Identify which cell holds the provided text, then report its [x, y] central coordinate. 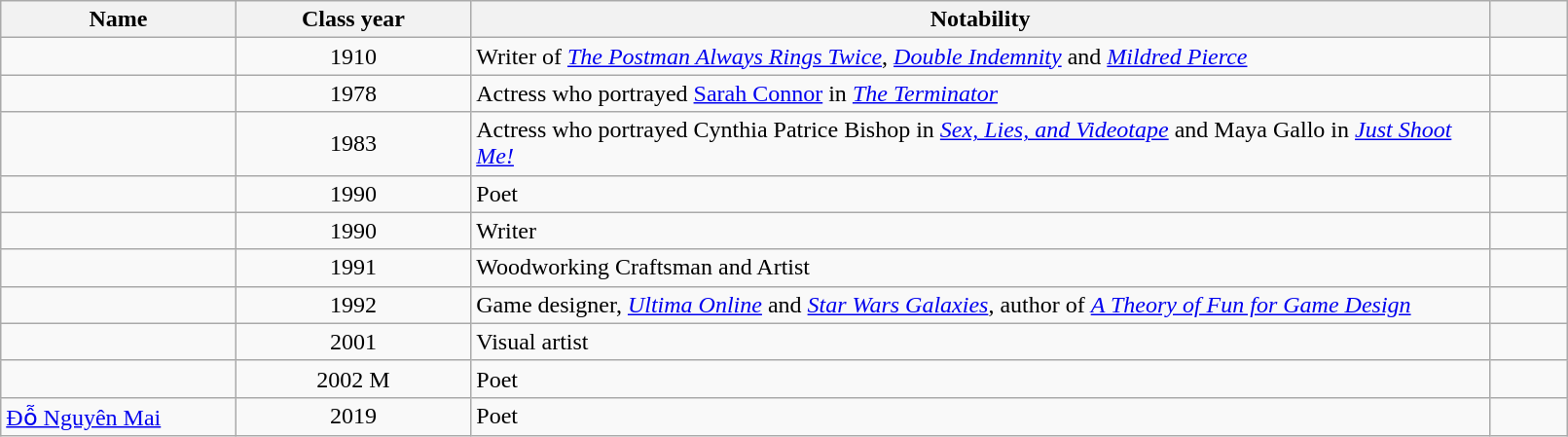
Đỗ Nguyên Mai [119, 417]
Visual artist [981, 342]
1910 [353, 56]
Actress who portrayed Cynthia Patrice Bishop in Sex, Lies, and Videotape and Maya Gallo in Just Shoot Me! [981, 144]
1991 [353, 268]
Name [119, 19]
Writer of The Postman Always Rings Twice, Double Indemnity and Mildred Pierce [981, 56]
Notability [981, 19]
1978 [353, 93]
Class year [353, 19]
2019 [353, 417]
2001 [353, 342]
2002 M [353, 379]
1983 [353, 144]
Woodworking Craftsman and Artist [981, 268]
Writer [981, 231]
1992 [353, 305]
Actress who portrayed Sarah Connor in The Terminator [981, 93]
Game designer, Ultima Online and Star Wars Galaxies, author of A Theory of Fun for Game Design [981, 305]
